Extract the (x, y) coordinate from the center of the cell holding the provided text.  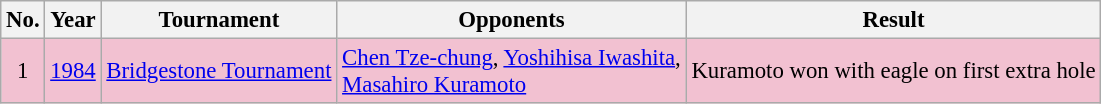
Bridgestone Tournament (219, 72)
Year (73, 20)
Kuramoto won with eagle on first extra hole (894, 72)
Chen Tze-chung, Yoshihisa Iwashita, Masahiro Kuramoto (512, 72)
Opponents (512, 20)
Result (894, 20)
Tournament (219, 20)
1984 (73, 72)
1 (23, 72)
No. (23, 20)
